Provide the (X, Y) coordinate of the cell's center where the given text is located.  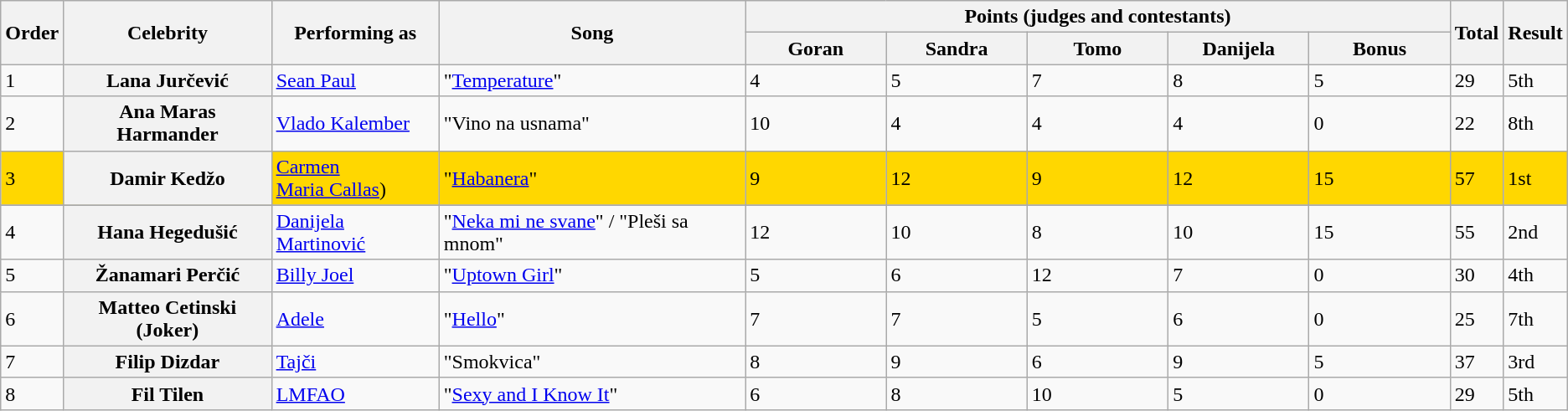
Goran (816, 49)
Filip Dizdar (168, 362)
Billy Joel (355, 275)
3 (32, 177)
Performing as (355, 33)
Danijela (1239, 49)
1st (1535, 177)
1 (32, 80)
30 (1477, 275)
Ana Maras Harmander (168, 124)
2nd (1535, 233)
CarmenMaria Callas) (355, 177)
Žanamari Perčić (168, 275)
Hana Hegedušić (168, 233)
Song (591, 33)
Points (judges and contestants) (1098, 17)
2 (32, 124)
Sean Paul (355, 80)
4th (1535, 275)
Tajči (355, 362)
Damir Kedžo (168, 177)
Sandra (957, 49)
Result (1535, 33)
22 (1477, 124)
Fil Tilen (168, 393)
57 (1477, 177)
8th (1535, 124)
Adele (355, 318)
3rd (1535, 362)
"Uptown Girl" (591, 275)
Lana Jurčević (168, 80)
"Smokvica" (591, 362)
"Hello" (591, 318)
37 (1477, 362)
LMFAO (355, 393)
55 (1477, 233)
7th (1535, 318)
25 (1477, 318)
"Temperature" (591, 80)
Order (32, 33)
Tomo (1097, 49)
"Sexy and I Know It" (591, 393)
Total (1477, 33)
"Neka mi ne svane" / "Pleši sa mnom" (591, 233)
Bonus (1380, 49)
"Vino na usnama" (591, 124)
Celebrity (168, 33)
Matteo Cetinski (Joker) (168, 318)
Danijela Martinović (355, 233)
Vlado Kalember (355, 124)
"Habanera" (591, 177)
